Extract the [X, Y] coordinate from the center of the cell holding the provided text.  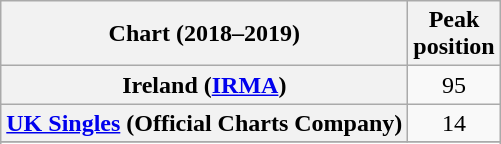
95 [454, 85]
Ireland (IRMA) [204, 85]
14 [454, 123]
Peakposition [454, 34]
UK Singles (Official Charts Company) [204, 123]
Chart (2018–2019) [204, 34]
